Scan for the cell matching the given text and deliver its [X, Y] coordinate at center. 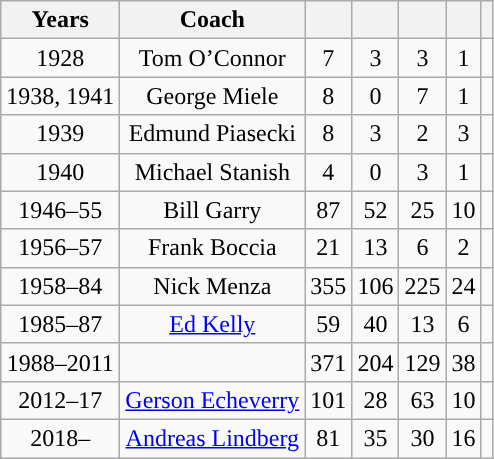
Coach [212, 20]
Tom O’Connor [212, 58]
25 [422, 210]
Michael Stanish [212, 172]
28 [376, 400]
1985–87 [60, 324]
38 [464, 362]
106 [376, 286]
1938, 1941 [60, 96]
35 [376, 438]
225 [422, 286]
21 [328, 248]
30 [422, 438]
204 [376, 362]
81 [328, 438]
1928 [60, 58]
Gerson Echeverry [212, 400]
1940 [60, 172]
1946–55 [60, 210]
16 [464, 438]
Ed Kelly [212, 324]
355 [328, 286]
129 [422, 362]
63 [422, 400]
Nick Menza [212, 286]
Years [60, 20]
40 [376, 324]
2012–17 [60, 400]
1939 [60, 134]
Edmund Piasecki [212, 134]
87 [328, 210]
1956–57 [60, 248]
2018– [60, 438]
Frank Boccia [212, 248]
371 [328, 362]
24 [464, 286]
George Miele [212, 96]
101 [328, 400]
4 [328, 172]
52 [376, 210]
1988–2011 [60, 362]
59 [328, 324]
1958–84 [60, 286]
Andreas Lindberg [212, 438]
Bill Garry [212, 210]
